Search for the cell housing the specified text and yield its [X, Y] center coordinate. 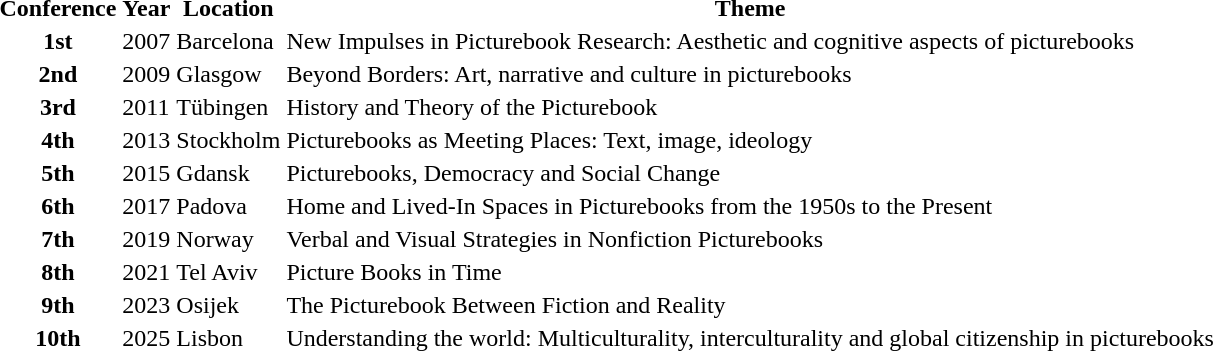
Padova [228, 206]
Tel Aviv [228, 272]
Gdansk [228, 173]
Osijek [228, 305]
2021 [146, 272]
2017 [146, 206]
Barcelona [228, 41]
2019 [146, 239]
2011 [146, 107]
2015 [146, 173]
Tübingen [228, 107]
2013 [146, 140]
Stockholm [228, 140]
Glasgow [228, 74]
2007 [146, 41]
2009 [146, 74]
2023 [146, 305]
Norway [228, 239]
